Search for the cell housing the specified text and yield its (x, y) center coordinate. 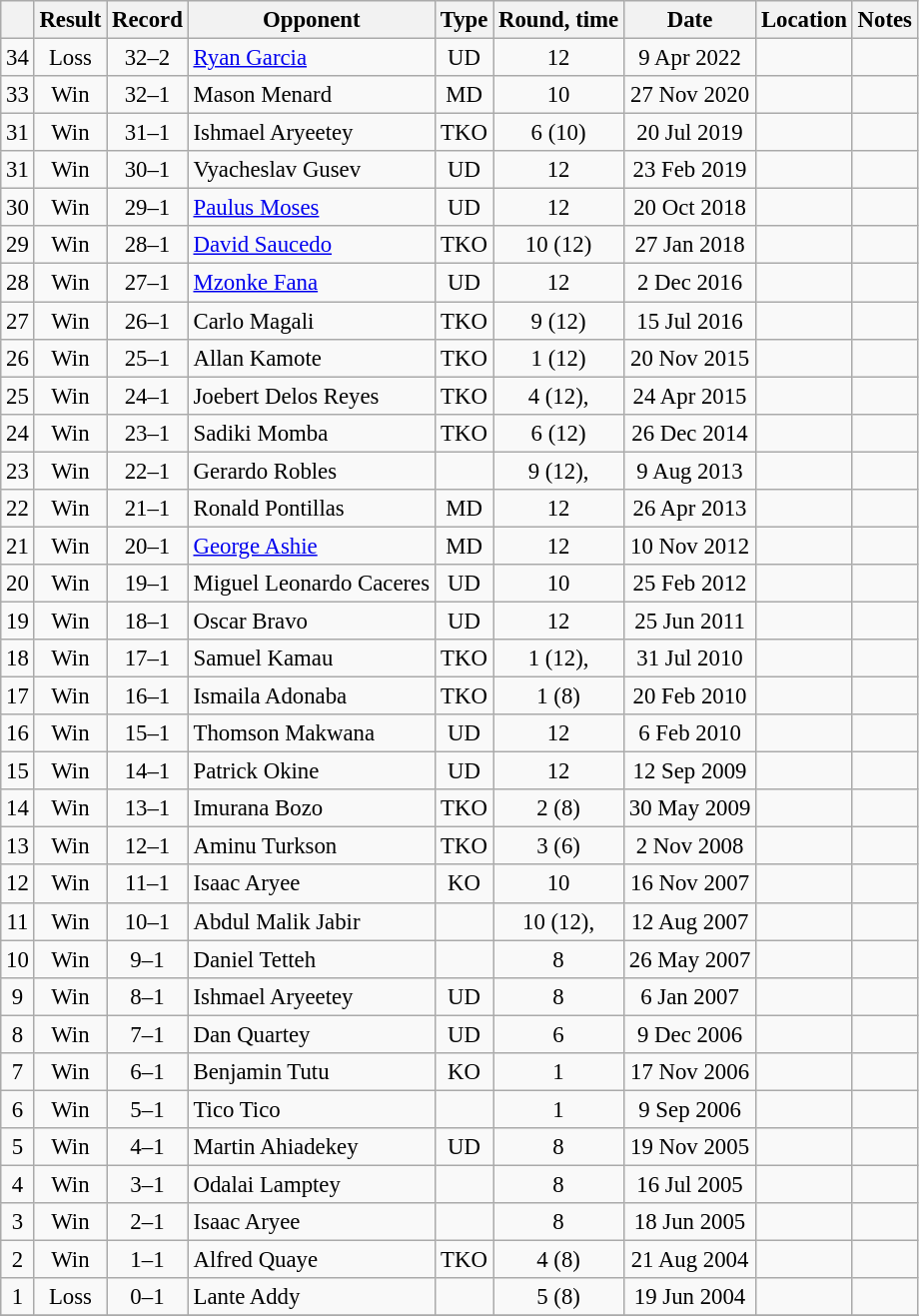
16 (18, 733)
26 May 2007 (689, 959)
23 Feb 2019 (689, 170)
31 Jul 2010 (689, 658)
8–1 (148, 996)
32–2 (148, 58)
Oscar Bravo (312, 621)
20 Nov 2015 (689, 358)
13 (18, 846)
21–1 (148, 509)
19 (18, 621)
28–1 (148, 245)
Type (463, 20)
3–1 (148, 1184)
12 Sep 2009 (689, 771)
5–1 (148, 1109)
6 Feb 2010 (689, 733)
15 (18, 771)
25 Feb 2012 (689, 584)
9 Dec 2006 (689, 1034)
28 (18, 283)
20 Jul 2019 (689, 133)
Sadiki Momba (312, 433)
10 Nov 2012 (689, 546)
1 (12) (559, 358)
12 Aug 2007 (689, 921)
Tico Tico (312, 1109)
21 Aug 2004 (689, 1260)
24 (18, 433)
20 (18, 584)
5 (18, 1147)
18–1 (148, 621)
Carlo Magali (312, 321)
26 Apr 2013 (689, 509)
33 (18, 95)
16 Nov 2007 (689, 884)
Lante Addy (312, 1297)
Daniel Tetteh (312, 959)
Location (805, 20)
6 (12) (559, 433)
Miguel Leonardo Caceres (312, 584)
Imurana Bozo (312, 808)
21 (18, 546)
4–1 (148, 1147)
11–1 (148, 884)
George Ashie (312, 546)
6–1 (148, 1072)
22 (18, 509)
30 May 2009 (689, 808)
23 (18, 471)
Mzonke Fana (312, 283)
2–1 (148, 1222)
17 (18, 696)
Round, time (559, 20)
9 (12), (559, 471)
Dan Quartey (312, 1034)
Vyacheslav Gusev (312, 170)
25 Jun 2011 (689, 621)
18 (18, 658)
2 (8) (559, 808)
3 (18, 1222)
9 (12) (559, 321)
Allan Kamote (312, 358)
32–1 (148, 95)
23–1 (148, 433)
30 (18, 208)
26–1 (148, 321)
4 (12), (559, 396)
Record (148, 20)
9 Sep 2006 (689, 1109)
16–1 (148, 696)
15–1 (148, 733)
9 Aug 2013 (689, 471)
10 (12), (559, 921)
27 (18, 321)
10–1 (148, 921)
17 Nov 2006 (689, 1072)
19 Nov 2005 (689, 1147)
14 (18, 808)
11 (18, 921)
29 (18, 245)
30–1 (148, 170)
15 Jul 2016 (689, 321)
Thomson Makwana (312, 733)
Benjamin Tutu (312, 1072)
29–1 (148, 208)
27–1 (148, 283)
2 Nov 2008 (689, 846)
2 (18, 1260)
26 (18, 358)
3 (6) (559, 846)
24 Apr 2015 (689, 396)
Gerardo Robles (312, 471)
9 Apr 2022 (689, 58)
4 (18, 1184)
22–1 (148, 471)
1 (8) (559, 696)
20 Oct 2018 (689, 208)
Date (689, 20)
12–1 (148, 846)
24–1 (148, 396)
19–1 (148, 584)
27 Jan 2018 (689, 245)
7–1 (148, 1034)
25 (18, 396)
34 (18, 58)
25–1 (148, 358)
5 (8) (559, 1297)
17–1 (148, 658)
1 (12), (559, 658)
31–1 (148, 133)
Patrick Okine (312, 771)
Mason Menard (312, 95)
Ryan Garcia (312, 58)
0–1 (148, 1297)
David Saucedo (312, 245)
4 (8) (559, 1260)
26 Dec 2014 (689, 433)
27 Nov 2020 (689, 95)
1–1 (148, 1260)
2 Dec 2016 (689, 283)
9 (18, 996)
10 (12) (559, 245)
Samuel Kamau (312, 658)
Opponent (312, 20)
Paulus Moses (312, 208)
Ronald Pontillas (312, 509)
Ismaila Adonaba (312, 696)
6 (10) (559, 133)
7 (18, 1072)
6 Jan 2007 (689, 996)
Joebert Delos Reyes (312, 396)
16 Jul 2005 (689, 1184)
Aminu Turkson (312, 846)
Notes (885, 20)
18 Jun 2005 (689, 1222)
Martin Ahiadekey (312, 1147)
13–1 (148, 808)
Odalai Lamptey (312, 1184)
Result (70, 20)
20–1 (148, 546)
14–1 (148, 771)
9–1 (148, 959)
Abdul Malik Jabir (312, 921)
19 Jun 2004 (689, 1297)
20 Feb 2010 (689, 696)
Alfred Quaye (312, 1260)
